For the text-containing cell, return its midpoint in [x, y] coordinate format. 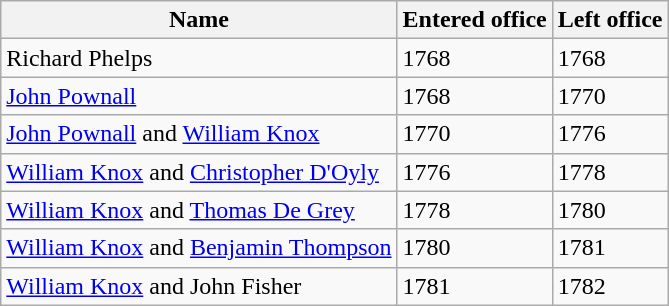
Name [199, 20]
John Pownall [199, 96]
1782 [610, 286]
Richard Phelps [199, 58]
William Knox and Benjamin Thompson [199, 248]
William Knox and Thomas De Grey [199, 210]
William Knox and Christopher D'Oyly [199, 172]
William Knox and John Fisher [199, 286]
Left office [610, 20]
Entered office [474, 20]
John Pownall and William Knox [199, 134]
